Provide the (x, y) coordinate of the cell's center where the given text is located.  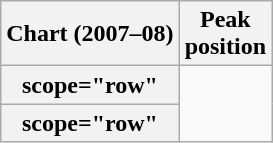
Peakposition (225, 34)
Chart (2007–08) (90, 34)
